Capture the cell that displays the provided text and extract its [x, y] central coordinate. 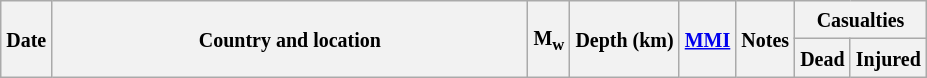
Depth (km) [624, 39]
Mw [549, 39]
Injured [888, 58]
Casualties [861, 20]
Country and location [290, 39]
Notes [766, 39]
Dead [823, 58]
MMI [708, 39]
Date [26, 39]
